Detect which cell encompasses the target text, then output its [X, Y] center coordinate. 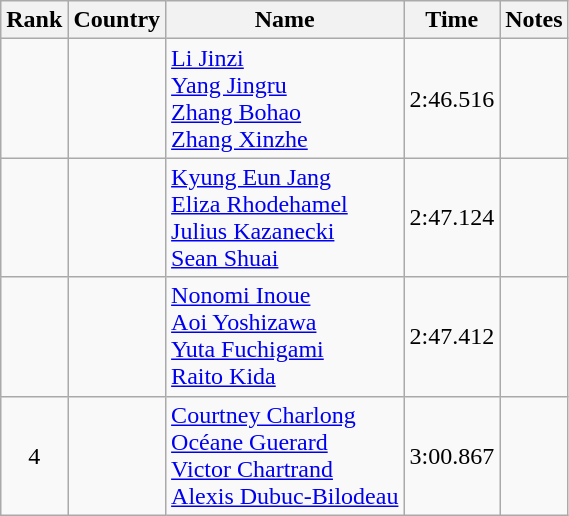
3:00.867 [452, 456]
Courtney CharlongOcéane GuerardVictor ChartrandAlexis Dubuc-Bilodeau [285, 456]
Rank [34, 20]
Country [117, 20]
Kyung Eun JangEliza RhodehamelJulius KazaneckiSean Shuai [285, 218]
2:47.124 [452, 218]
Time [452, 20]
Notes [534, 20]
2:46.516 [452, 98]
Nonomi InoueAoi YoshizawaYuta FuchigamiRaito Kida [285, 336]
Name [285, 20]
4 [34, 456]
2:47.412 [452, 336]
Li JinziYang JingruZhang BohaoZhang Xinzhe [285, 98]
